Pinpoint the cell where the given text exists, returning its (X, Y) midpoint coordinate. 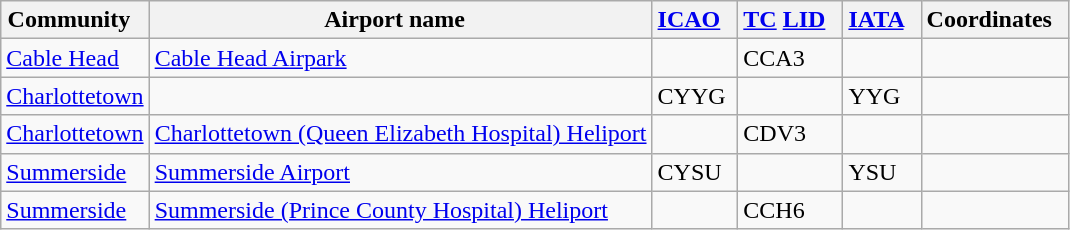
Coordinates (995, 20)
IATA (882, 20)
CCH6 (790, 210)
YYG (882, 96)
Summerside (Prince County Hospital) Heliport (400, 210)
Cable Head (75, 58)
Community (75, 20)
ICAO (695, 20)
Charlottetown (Queen Elizabeth Hospital) Heliport (400, 134)
CDV3 (790, 134)
Summerside Airport (400, 172)
Airport name (400, 20)
Cable Head Airpark (400, 58)
CCA3 (790, 58)
YSU (882, 172)
CYSU (695, 172)
CYYG (695, 96)
TC LID (790, 20)
